Return the [x, y] coordinate for the center point of the cell that contains the specified text.  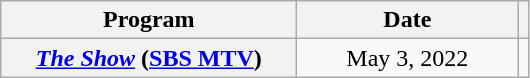
Program [149, 20]
Date [408, 20]
May 3, 2022 [408, 58]
The Show (SBS MTV) [149, 58]
